For the text-containing cell, return its midpoint in [x, y] coordinate format. 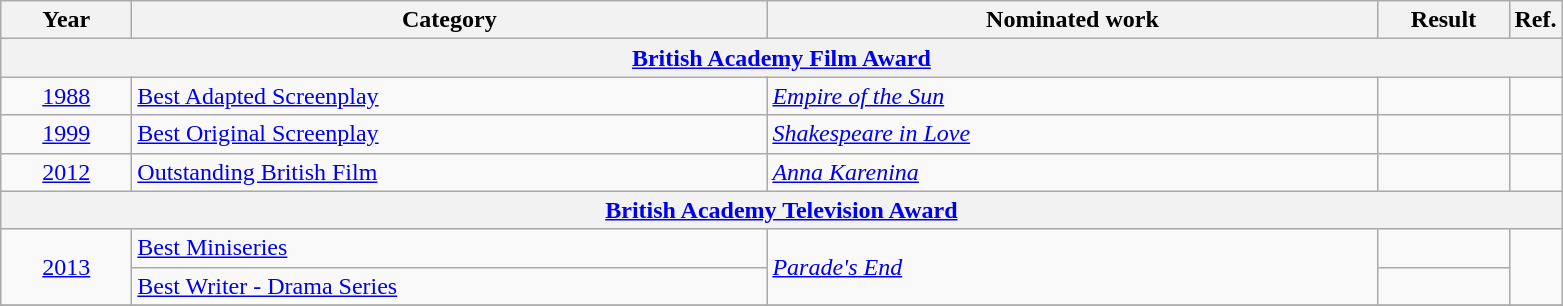
Anna Karenina [1072, 172]
Category [450, 20]
1988 [66, 96]
Best Miniseries [450, 248]
Best Adapted Screenplay [450, 96]
1999 [66, 134]
Empire of the Sun [1072, 96]
Ref. [1536, 20]
Best Original Screenplay [450, 134]
Parade's End [1072, 267]
Shakespeare in Love [1072, 134]
Outstanding British Film [450, 172]
British Academy Film Award [782, 58]
Nominated work [1072, 20]
2012 [66, 172]
2013 [66, 267]
Best Writer - Drama Series [450, 286]
Year [66, 20]
Result [1444, 20]
British Academy Television Award [782, 210]
